For the text-containing cell, return its midpoint in [X, Y] coordinate format. 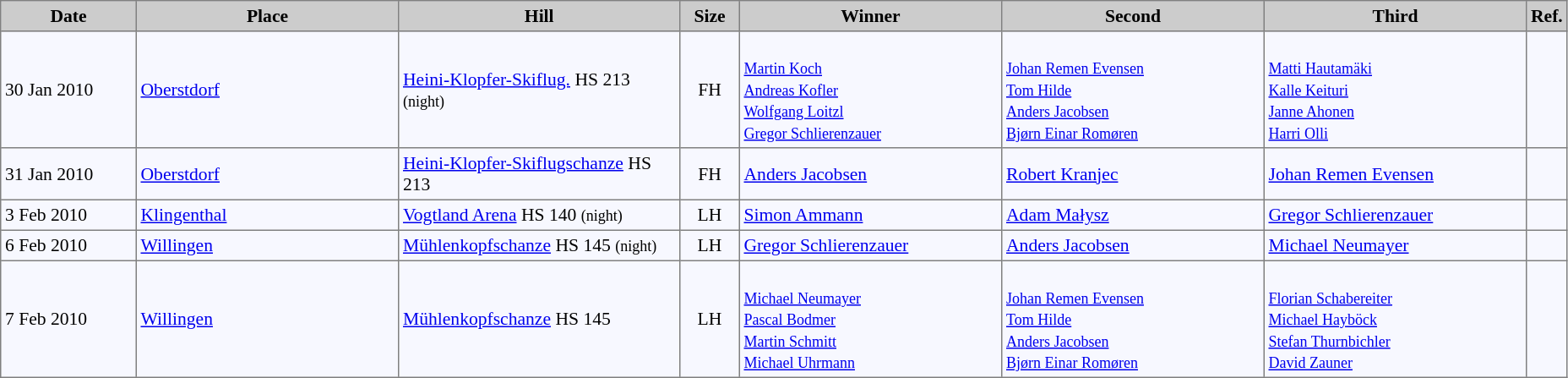
31 Jan 2010 [68, 174]
Michael NeumayerPascal BodmerMartin SchmittMichael Uhrmann [870, 319]
7 Feb 2010 [68, 319]
Michael Neumayer [1395, 245]
Vogtland Arena HS 140 (night) [539, 215]
Place [267, 16]
Ref. [1547, 16]
Mühlenkopfschanze HS 145 [539, 319]
Florian SchabereiterMichael HayböckStefan ThurnbichlerDavid Zauner [1395, 319]
Mühlenkopfschanze HS 145 (night) [539, 245]
Third [1395, 16]
6 Feb 2010 [68, 245]
Klingenthal [267, 215]
30 Jan 2010 [68, 90]
Johan Remen Evensen [1395, 174]
Heini-Klopfer-Skiflug. HS 213 (night) [539, 90]
Second [1133, 16]
Matti HautamäkiKalle KeituriJanne AhonenHarri Olli [1395, 90]
Martin KochAndreas KoflerWolfgang LoitzlGregor Schlierenzauer [870, 90]
Date [68, 16]
Adam Małysz [1133, 215]
Size [710, 16]
Simon Ammann [870, 215]
Robert Kranjec [1133, 174]
Heini-Klopfer-Skiflugschanze HS 213 [539, 174]
3 Feb 2010 [68, 215]
Hill [539, 16]
Winner [870, 16]
